Detect which cell encompasses the target text, then output its [x, y] center coordinate. 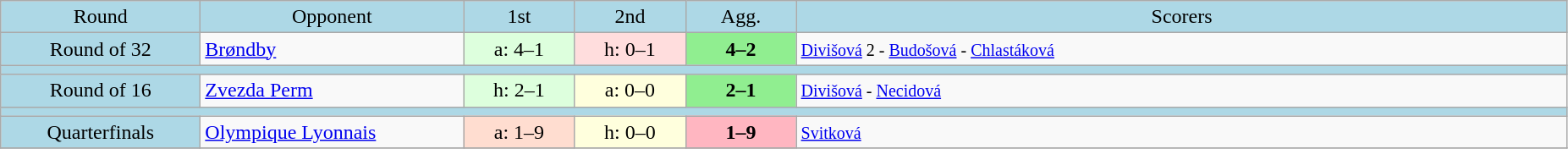
Opponent [332, 17]
1st [520, 17]
Brøndby [332, 49]
h: 2–1 [520, 91]
4–2 [741, 49]
Round of 32 [101, 49]
2–1 [741, 91]
Zvezda Perm [332, 91]
Round of 16 [101, 91]
Round [101, 17]
a: 4–1 [520, 49]
a: 1–9 [520, 132]
Quarterfinals [101, 132]
Divišová 2 - Budošová - Chlastáková [1181, 49]
h: 0–0 [630, 132]
Divišová - Necidová [1181, 91]
Olympique Lyonnais [332, 132]
h: 0–1 [630, 49]
Scorers [1181, 17]
a: 0–0 [630, 91]
Agg. [741, 17]
2nd [630, 17]
1–9 [741, 132]
Svitková [1181, 132]
